Search for the cell housing the specified text and yield its (X, Y) center coordinate. 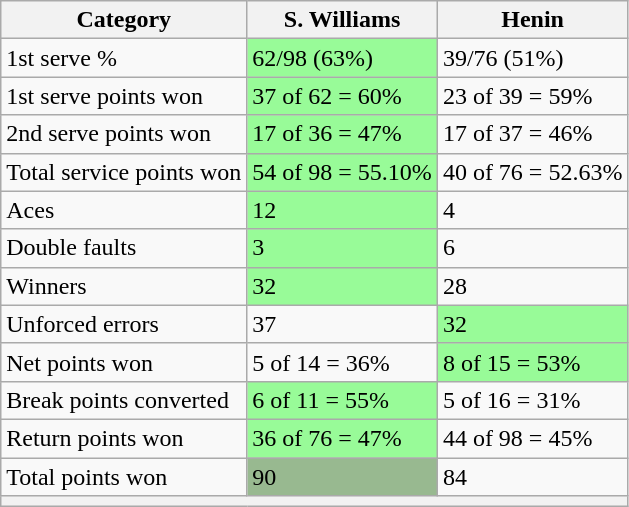
37 (342, 324)
2nd serve points won (124, 134)
Aces (124, 210)
90 (342, 477)
17 of 36 = 47% (342, 134)
6 of 11 = 55% (342, 400)
39/76 (51%) (532, 58)
8 of 15 = 53% (532, 362)
17 of 37 = 46% (532, 134)
Henin (532, 20)
Total service points won (124, 172)
Return points won (124, 438)
44 of 98 = 45% (532, 438)
1st serve % (124, 58)
12 (342, 210)
23 of 39 = 59% (532, 96)
Break points converted (124, 400)
Double faults (124, 248)
Unforced errors (124, 324)
5 of 16 = 31% (532, 400)
62/98 (63%) (342, 58)
5 of 14 = 36% (342, 362)
6 (532, 248)
84 (532, 477)
S. Williams (342, 20)
4 (532, 210)
Net points won (124, 362)
Winners (124, 286)
37 of 62 = 60% (342, 96)
28 (532, 286)
36 of 76 = 47% (342, 438)
Total points won (124, 477)
Category (124, 20)
1st serve points won (124, 96)
40 of 76 = 52.63% (532, 172)
54 of 98 = 55.10% (342, 172)
3 (342, 248)
